Return the (x, y) coordinate for the center point of the cell that contains the specified text.  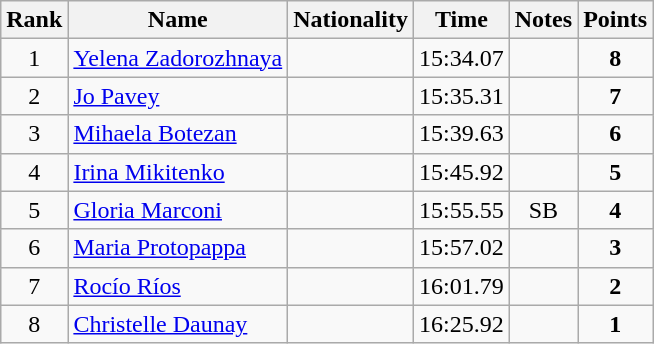
Name (178, 20)
Points (616, 20)
15:55.55 (461, 210)
Mihaela Botezan (178, 134)
Rank (34, 20)
Maria Protopappa (178, 248)
Yelena Zadorozhnaya (178, 58)
Nationality (351, 20)
15:35.31 (461, 96)
Jo Pavey (178, 96)
15:39.63 (461, 134)
Gloria Marconi (178, 210)
16:01.79 (461, 286)
15:57.02 (461, 248)
SB (543, 210)
Irina Mikitenko (178, 172)
Rocío Ríos (178, 286)
Time (461, 20)
Christelle Daunay (178, 324)
15:45.92 (461, 172)
Notes (543, 20)
16:25.92 (461, 324)
15:34.07 (461, 58)
